Determine the [x, y] coordinate at the center of the cell enclosing the given text.  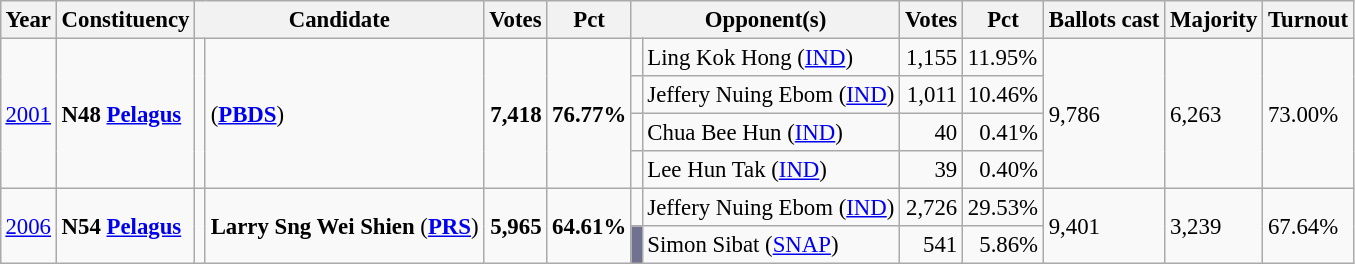
9,401 [1104, 226]
6,263 [1214, 113]
Year [28, 20]
2001 [28, 113]
40 [932, 133]
2006 [28, 226]
76.77% [590, 113]
9,786 [1104, 113]
0.40% [1004, 170]
0.41% [1004, 133]
3,239 [1214, 226]
541 [932, 245]
1,011 [932, 95]
7,418 [516, 113]
Chua Bee Hun (IND) [771, 133]
(PBDS) [344, 113]
64.61% [590, 226]
10.46% [1004, 95]
5.86% [1004, 245]
5,965 [516, 226]
29.53% [1004, 208]
Lee Hun Tak (IND) [771, 170]
Constituency [125, 20]
Turnout [1308, 20]
67.64% [1308, 226]
2,726 [932, 208]
Opponent(s) [765, 20]
Larry Sng Wei Shien (PRS) [344, 226]
11.95% [1004, 57]
Majority [1214, 20]
39 [932, 170]
1,155 [932, 57]
Candidate [340, 20]
Ballots cast [1104, 20]
N48 Pelagus [125, 113]
Ling Kok Hong (IND) [771, 57]
N54 Pelagus [125, 226]
Simon Sibat (SNAP) [771, 245]
73.00% [1308, 113]
